For the text-containing cell, return its midpoint in [x, y] coordinate format. 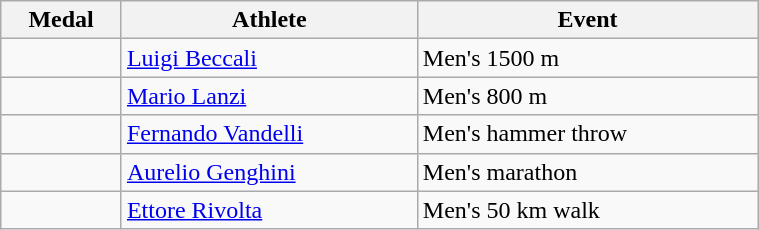
Athlete [269, 20]
Men's marathon [587, 172]
Luigi Beccali [269, 58]
Mario Lanzi [269, 96]
Men's 50 km walk [587, 210]
Medal [62, 20]
Fernando Vandelli [269, 134]
Event [587, 20]
Aurelio Genghini [269, 172]
Men's hammer throw [587, 134]
Men's 1500 m [587, 58]
Ettore Rivolta [269, 210]
Men's 800 m [587, 96]
